Determine the (x, y) coordinate at the center of the cell enclosing the given text.  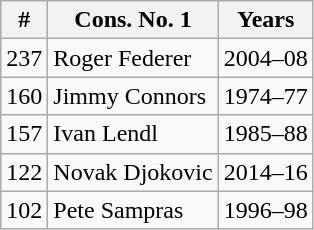
160 (24, 96)
Pete Sampras (133, 210)
Roger Federer (133, 58)
2004–08 (266, 58)
102 (24, 210)
1974–77 (266, 96)
Jimmy Connors (133, 96)
# (24, 20)
1996–98 (266, 210)
Ivan Lendl (133, 134)
2014–16 (266, 172)
237 (24, 58)
Cons. No. 1 (133, 20)
157 (24, 134)
1985–88 (266, 134)
Years (266, 20)
Novak Djokovic (133, 172)
122 (24, 172)
